For the text-containing cell, return its midpoint in [X, Y] coordinate format. 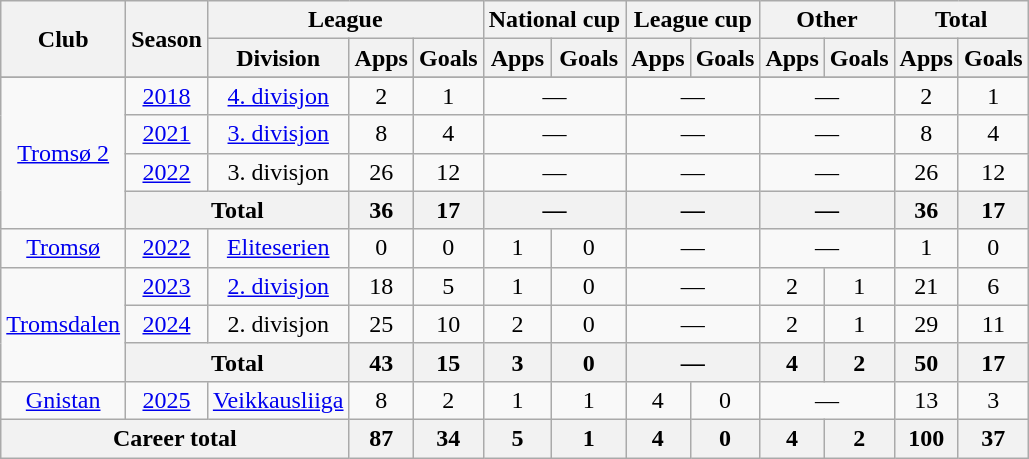
Tromsdalen [64, 324]
13 [926, 400]
25 [381, 324]
2018 [167, 96]
15 [448, 362]
6 [993, 286]
Tromsø 2 [64, 153]
Club [64, 39]
2023 [167, 286]
50 [926, 362]
Career total [175, 438]
43 [381, 362]
Eliteserien [278, 248]
Veikkausliiga [278, 400]
Season [167, 39]
2021 [167, 134]
18 [381, 286]
87 [381, 438]
Gnistan [64, 400]
Division [278, 58]
10 [448, 324]
League [345, 20]
2025 [167, 400]
34 [448, 438]
Tromsø [64, 248]
4. divisjon [278, 96]
National cup [554, 20]
21 [926, 286]
Other [827, 20]
37 [993, 438]
League cup [693, 20]
2024 [167, 324]
29 [926, 324]
11 [993, 324]
100 [926, 438]
